Search for the cell housing the specified text and yield its [X, Y] center coordinate. 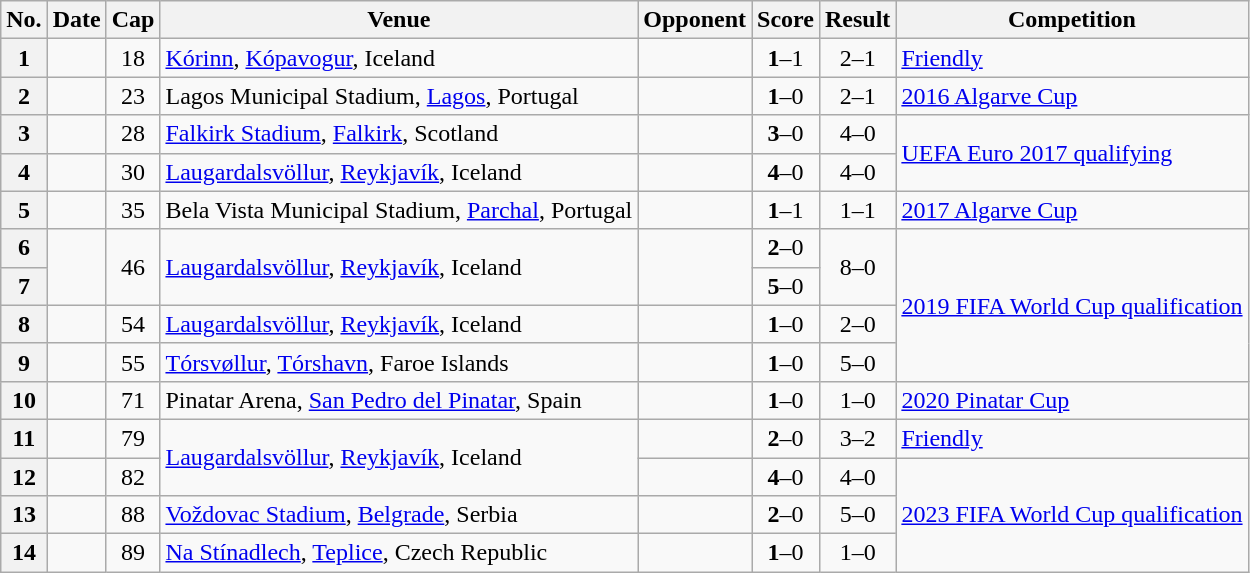
Tórsvøllur, Tórshavn, Faroe Islands [399, 362]
3 [24, 134]
No. [24, 20]
Na Stínadlech, Teplice, Czech Republic [399, 553]
23 [133, 96]
54 [133, 324]
2019 FIFA World Cup qualification [1072, 305]
28 [133, 134]
79 [133, 438]
2 [24, 96]
35 [133, 210]
Lagos Municipal Stadium, Lagos, Portugal [399, 96]
3–2 [857, 438]
88 [133, 515]
30 [133, 172]
Voždovac Stadium, Belgrade, Serbia [399, 515]
Bela Vista Municipal Stadium, Parchal, Portugal [399, 210]
Kórinn, Kópavogur, Iceland [399, 58]
Competition [1072, 20]
46 [133, 267]
Cap [133, 20]
8 [24, 324]
6 [24, 248]
2023 FIFA World Cup qualification [1072, 515]
9 [24, 362]
Date [76, 20]
Score [786, 20]
10 [24, 400]
1 [24, 58]
8–0 [857, 267]
4 [24, 172]
7 [24, 286]
Pinatar Arena, San Pedro del Pinatar, Spain [399, 400]
55 [133, 362]
Venue [399, 20]
2016 Algarve Cup [1072, 96]
2017 Algarve Cup [1072, 210]
UEFA Euro 2017 qualifying [1072, 153]
Falkirk Stadium, Falkirk, Scotland [399, 134]
5 [24, 210]
11 [24, 438]
18 [133, 58]
12 [24, 477]
71 [133, 400]
13 [24, 515]
82 [133, 477]
89 [133, 553]
Result [857, 20]
14 [24, 553]
3–0 [786, 134]
Opponent [695, 20]
2020 Pinatar Cup [1072, 400]
